Return the [x, y] coordinate for the center point of the cell that contains the specified text.  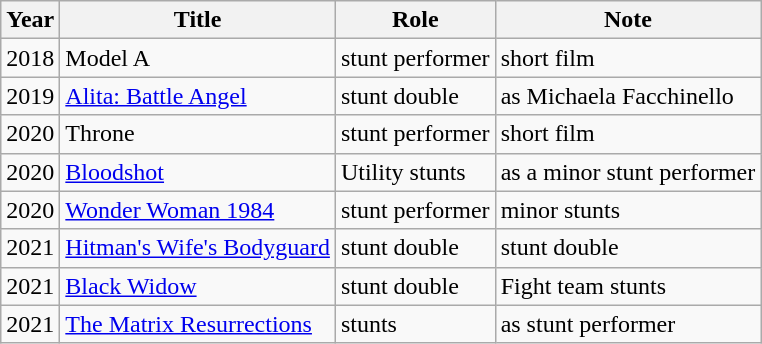
Year [30, 20]
2018 [30, 58]
The Matrix Resurrections [198, 324]
minor stunts [628, 210]
as a minor stunt performer [628, 172]
Title [198, 20]
2019 [30, 96]
Role [415, 20]
Model A [198, 58]
Fight team stunts [628, 286]
Black Widow [198, 286]
as stunt performer [628, 324]
Hitman's Wife's Bodyguard [198, 248]
stunts [415, 324]
Throne [198, 134]
Wonder Woman 1984 [198, 210]
Alita: Battle Angel [198, 96]
Utility stunts [415, 172]
Note [628, 20]
as Michaela Facchinello [628, 96]
Bloodshot [198, 172]
